Detect which cell encompasses the target text, then output its (X, Y) center coordinate. 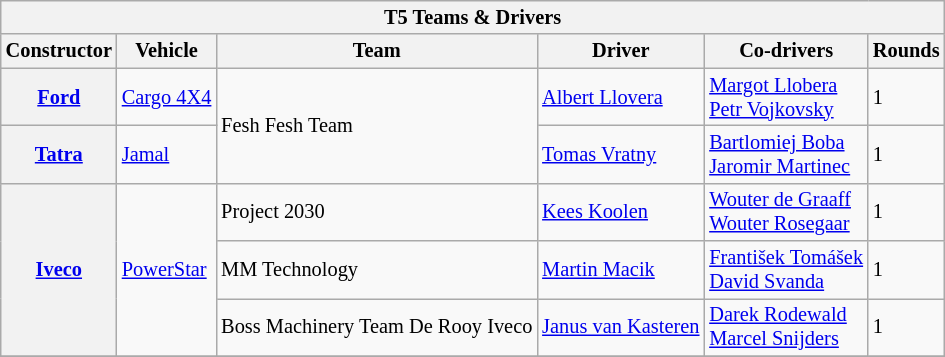
Margot Llobera Petr Vojkovsky (786, 97)
Janus van Kasteren (620, 327)
Iveco (59, 270)
František Tomášek David Svanda (786, 270)
Kees Koolen (620, 212)
Rounds (906, 51)
Martin Macik (620, 270)
Cargo 4X4 (166, 97)
Wouter de Graaff Wouter Rosegaar (786, 212)
Team (376, 51)
Darek Rodewald Marcel Snijders (786, 327)
Jamal (166, 154)
Fesh Fesh Team (376, 126)
Constructor (59, 51)
Project 2030 (376, 212)
Ford (59, 97)
Tatra (59, 154)
Albert Llovera (620, 97)
T5 Teams & Drivers (473, 17)
Co-drivers (786, 51)
Vehicle (166, 51)
Driver (620, 51)
Boss Machinery Team De Rooy Iveco (376, 327)
Tomas Vratny (620, 154)
PowerStar (166, 270)
Bartlomiej Boba Jaromir Martinec (786, 154)
MM Technology (376, 270)
